Extract the [X, Y] coordinate from the center of the cell holding the provided text.  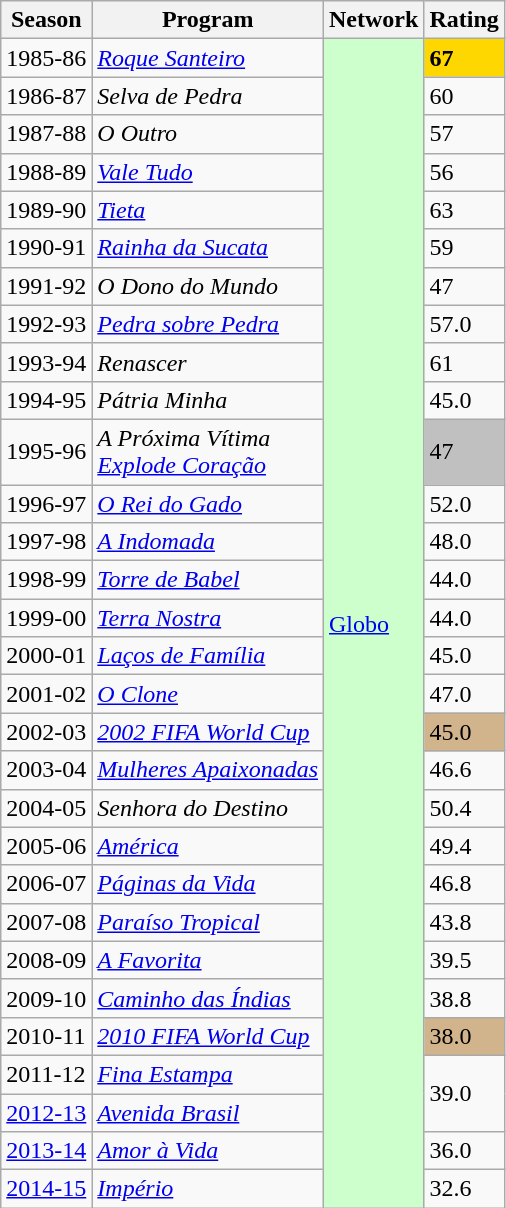
57.0 [464, 324]
Tieta [208, 210]
Renascer [208, 362]
2002 FIFA World Cup [208, 732]
57 [464, 134]
Season [46, 20]
Avenida Brasil [208, 1113]
2008-09 [46, 960]
38.0 [464, 1036]
1988-89 [46, 172]
46.6 [464, 770]
2010 FIFA World Cup [208, 1036]
2001-02 [46, 694]
Program [208, 20]
O Outro [208, 134]
O Clone [208, 694]
2007-08 [46, 922]
2009-10 [46, 998]
2014-15 [46, 1189]
1995-96 [46, 452]
A Favorita [208, 960]
1997-98 [46, 542]
47.0 [464, 694]
Caminho das Índias [208, 998]
52.0 [464, 503]
50.4 [464, 808]
2011-12 [46, 1074]
2000-01 [46, 656]
Rating [464, 20]
Amor à Vida [208, 1151]
Selva de Pedra [208, 96]
Terra Nostra [208, 618]
Laços de Família [208, 656]
39.5 [464, 960]
Pátria Minha [208, 400]
2002-03 [46, 732]
38.8 [464, 998]
32.6 [464, 1189]
Fina Estampa [208, 1074]
63 [464, 210]
América [208, 846]
1987-88 [46, 134]
Paraíso Tropical [208, 922]
1991-92 [46, 286]
Network [374, 20]
59 [464, 248]
Império [208, 1189]
60 [464, 96]
2006-07 [46, 884]
A Indomada [208, 542]
2012-13 [46, 1113]
43.8 [464, 922]
Rainha da Sucata [208, 248]
Páginas da Vida [208, 884]
2003-04 [46, 770]
48.0 [464, 542]
67 [464, 58]
1998-99 [46, 580]
O Rei do Gado [208, 503]
1992-93 [46, 324]
A Próxima VítimaExplode Coração [208, 452]
49.4 [464, 846]
2005-06 [46, 846]
1985-86 [46, 58]
Roque Santeiro [208, 58]
39.0 [464, 1093]
2010-11 [46, 1036]
1989-90 [46, 210]
56 [464, 172]
Pedra sobre Pedra [208, 324]
Torre de Babel [208, 580]
Vale Tudo [208, 172]
46.8 [464, 884]
36.0 [464, 1151]
1994-95 [46, 400]
1990-91 [46, 248]
1986-87 [46, 96]
1993-94 [46, 362]
Senhora do Destino [208, 808]
1999-00 [46, 618]
2004-05 [46, 808]
Globo [374, 624]
1996-97 [46, 503]
2013-14 [46, 1151]
O Dono do Mundo [208, 286]
61 [464, 362]
Mulheres Apaixonadas [208, 770]
